Pinpoint the cell where the given text exists, returning its (X, Y) midpoint coordinate. 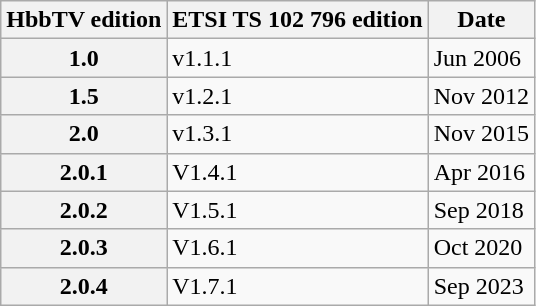
HbbTV edition (84, 20)
Apr 2016 (481, 172)
Oct 2020 (481, 248)
2.0.1 (84, 172)
v1.1.1 (298, 58)
v1.3.1 (298, 134)
2.0 (84, 134)
Nov 2015 (481, 134)
Date (481, 20)
V1.5.1 (298, 210)
1.0 (84, 58)
Sep 2023 (481, 286)
Sep 2018 (481, 210)
2.0.2 (84, 210)
v1.2.1 (298, 96)
V1.7.1 (298, 286)
V1.4.1 (298, 172)
1.5 (84, 96)
Jun 2006 (481, 58)
ETSI TS 102 796 edition (298, 20)
2.0.3 (84, 248)
Nov 2012 (481, 96)
2.0.4 (84, 286)
V1.6.1 (298, 248)
